Search for the cell housing the specified text and yield its (x, y) center coordinate. 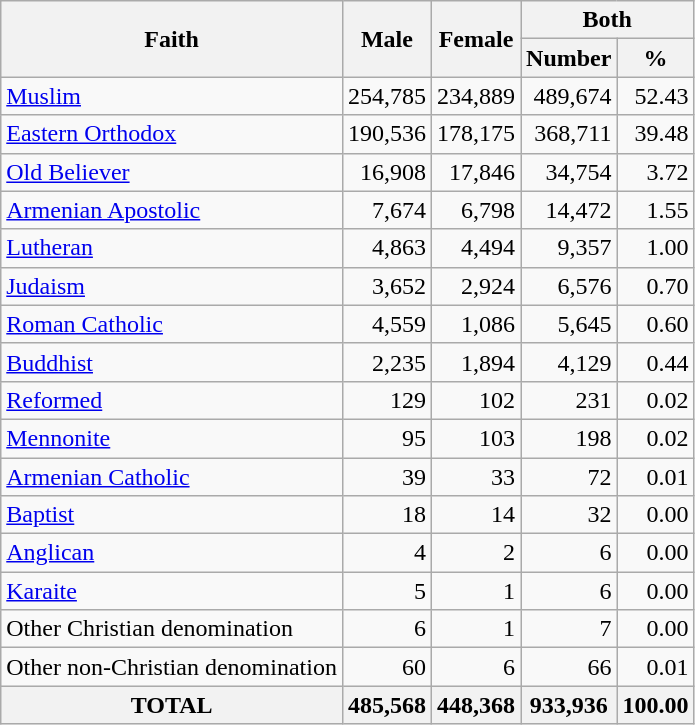
485,568 (386, 705)
1.00 (656, 248)
39.48 (656, 134)
6,576 (569, 286)
Female (476, 39)
Other Christian denomination (172, 629)
% (656, 58)
66 (569, 667)
Buddhist (172, 362)
Armenian Apostolic (172, 210)
Male (386, 39)
Lutheran (172, 248)
4,863 (386, 248)
0.70 (656, 286)
52.43 (656, 96)
Number (569, 58)
Reformed (172, 400)
Old Believer (172, 172)
0.60 (656, 324)
1,086 (476, 324)
5,645 (569, 324)
4 (386, 553)
103 (476, 438)
6,798 (476, 210)
Eastern Orthodox (172, 134)
1.55 (656, 210)
198 (569, 438)
33 (476, 477)
39 (386, 477)
Karaite (172, 591)
Muslim (172, 96)
Judaism (172, 286)
17,846 (476, 172)
34,754 (569, 172)
2,924 (476, 286)
Anglican (172, 553)
TOTAL (172, 705)
1,894 (476, 362)
3,652 (386, 286)
Both (608, 20)
489,674 (569, 96)
Other non-Christian denomination (172, 667)
0.44 (656, 362)
95 (386, 438)
Mennonite (172, 438)
4,494 (476, 248)
32 (569, 515)
234,889 (476, 96)
254,785 (386, 96)
60 (386, 667)
14,472 (569, 210)
Armenian Catholic (172, 477)
Baptist (172, 515)
Faith (172, 39)
5 (386, 591)
9,357 (569, 248)
4,129 (569, 362)
2,235 (386, 362)
102 (476, 400)
178,175 (476, 134)
72 (569, 477)
7 (569, 629)
14 (476, 515)
18 (386, 515)
3.72 (656, 172)
16,908 (386, 172)
7,674 (386, 210)
231 (569, 400)
129 (386, 400)
190,536 (386, 134)
933,936 (569, 705)
4,559 (386, 324)
368,711 (569, 134)
448,368 (476, 705)
2 (476, 553)
100.00 (656, 705)
Roman Catholic (172, 324)
